Extract the [X, Y] coordinate from the center of the cell holding the provided text.  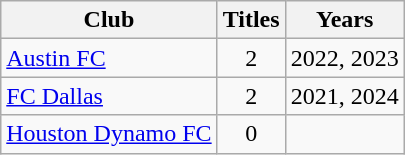
Titles [251, 20]
Austin FC [109, 58]
2022, 2023 [344, 58]
2021, 2024 [344, 96]
Years [344, 20]
FC Dallas [109, 96]
0 [251, 134]
Houston Dynamo FC [109, 134]
Club [109, 20]
